Determine the (x, y) coordinate at the center of the cell enclosing the given text.  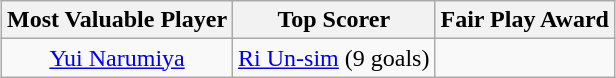
Ri Un-sim (9 goals) (334, 58)
Top Scorer (334, 20)
Yui Narumiya (118, 58)
Fair Play Award (525, 20)
Most Valuable Player (118, 20)
